Determine the [x, y] coordinate at the center of the cell enclosing the given text.  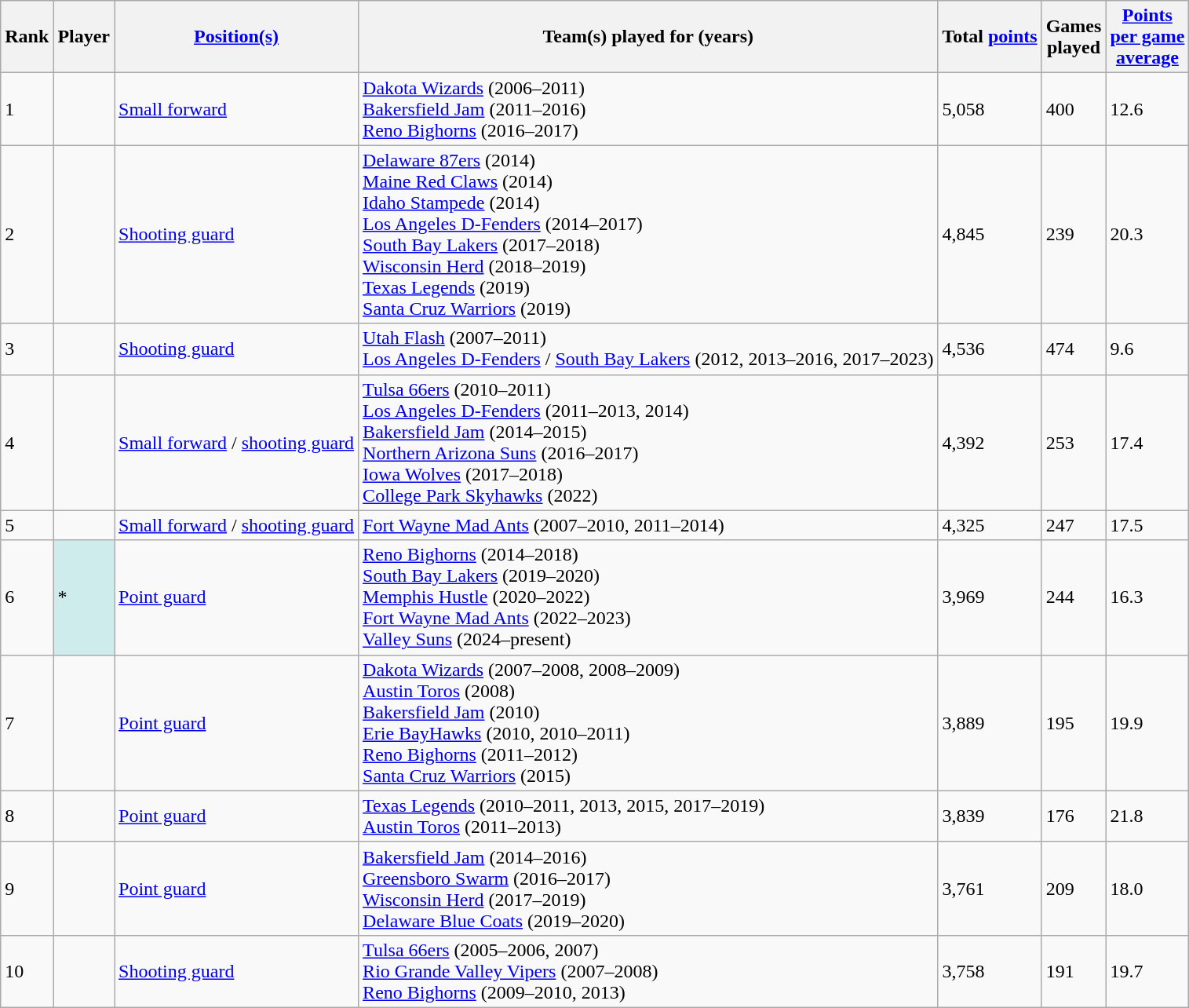
16.3 [1147, 597]
17.4 [1147, 443]
Reno Bighorns (2014–2018)South Bay Lakers (2019–2020) Memphis Hustle (2020–2022) Fort Wayne Mad Ants (2022–2023) Valley Suns (2024–present) [648, 597]
Utah Flash (2007–2011)Los Angeles D-Fenders / South Bay Lakers (2012, 2013–2016, 2017–2023) [648, 349]
2 [27, 234]
Total points [990, 37]
Dakota Wizards (2006–2011)Bakersfield Jam (2011–2016)Reno Bighorns (2016–2017) [648, 109]
239 [1074, 234]
3,889 [990, 722]
18.0 [1147, 889]
Player [84, 37]
19.9 [1147, 722]
* [84, 597]
4,536 [990, 349]
247 [1074, 525]
253 [1074, 443]
3 [27, 349]
3,758 [990, 971]
4 [27, 443]
Texas Legends (2010–2011, 2013, 2015, 2017–2019) Austin Toros (2011–2013) [648, 816]
5 [27, 525]
474 [1074, 349]
Position(s) [237, 37]
8 [27, 816]
12.6 [1147, 109]
20.3 [1147, 234]
7 [27, 722]
195 [1074, 722]
Tulsa 66ers (2005–2006, 2007) Rio Grande Valley Vipers (2007–2008)Reno Bighorns (2009–2010, 2013) [648, 971]
10 [27, 971]
17.5 [1147, 525]
1 [27, 109]
209 [1074, 889]
4,845 [990, 234]
Games played [1074, 37]
Team(s) played for (years) [648, 37]
6 [27, 597]
9 [27, 889]
3,839 [990, 816]
Points per gameaverage [1147, 37]
Fort Wayne Mad Ants (2007–2010, 2011–2014) [648, 525]
3,969 [990, 597]
3,761 [990, 889]
176 [1074, 816]
244 [1074, 597]
Rank [27, 37]
4,392 [990, 443]
Bakersfield Jam (2014–2016)Greensboro Swarm (2016–2017)Wisconsin Herd (2017–2019) Delaware Blue Coats (2019–2020) [648, 889]
191 [1074, 971]
5,058 [990, 109]
4,325 [990, 525]
400 [1074, 109]
19.7 [1147, 971]
21.8 [1147, 816]
Small forward [237, 109]
9.6 [1147, 349]
